From the cell containing the given text, extract its center point as (X, Y) coordinate. 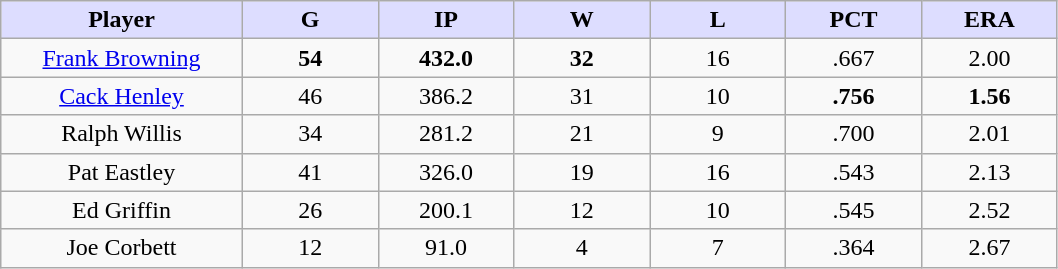
.545 (854, 210)
Player (122, 20)
41 (310, 172)
326.0 (446, 172)
32 (582, 58)
1.56 (989, 96)
432.0 (446, 58)
34 (310, 134)
21 (582, 134)
Cack Henley (122, 96)
.543 (854, 172)
Ed Griffin (122, 210)
Pat Eastley (122, 172)
Frank Browning (122, 58)
L (718, 20)
2.67 (989, 248)
ERA (989, 20)
2.00 (989, 58)
G (310, 20)
W (582, 20)
IP (446, 20)
4 (582, 248)
31 (582, 96)
46 (310, 96)
.364 (854, 248)
7 (718, 248)
.756 (854, 96)
281.2 (446, 134)
91.0 (446, 248)
386.2 (446, 96)
9 (718, 134)
Joe Corbett (122, 248)
2.13 (989, 172)
54 (310, 58)
2.52 (989, 210)
.667 (854, 58)
PCT (854, 20)
26 (310, 210)
19 (582, 172)
200.1 (446, 210)
.700 (854, 134)
2.01 (989, 134)
Ralph Willis (122, 134)
